Capture the cell that displays the provided text and extract its [X, Y] central coordinate. 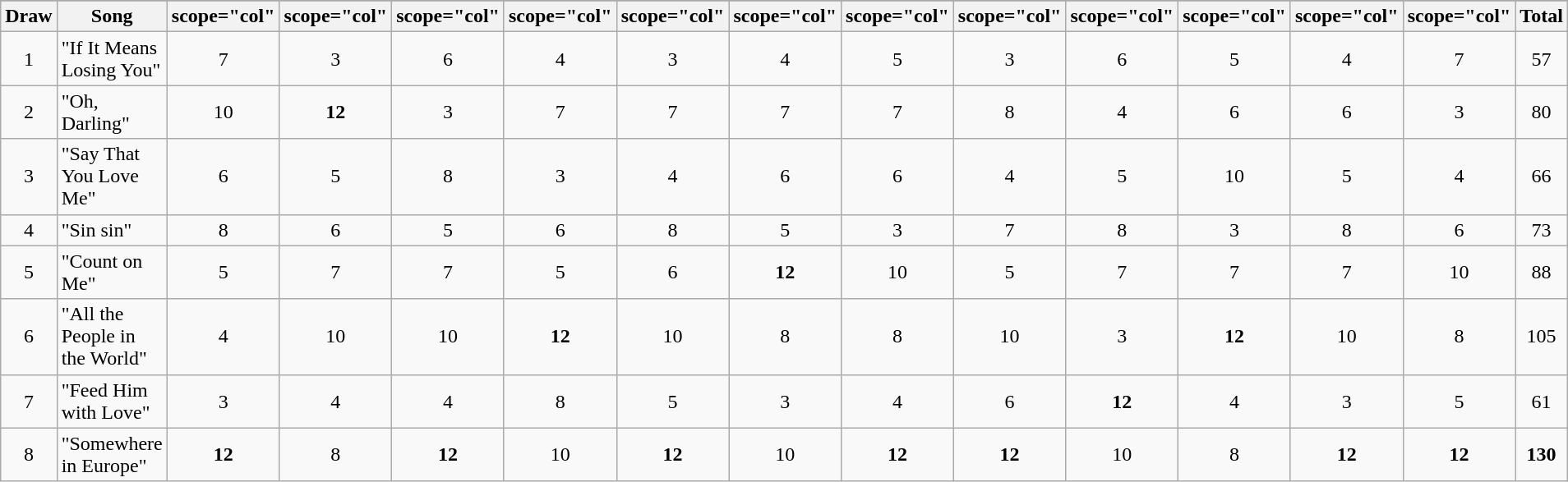
Draw [29, 16]
Song [112, 16]
"Count on Me" [112, 273]
"Feed Him with Love" [112, 401]
1 [29, 59]
130 [1542, 455]
"Say That You Love Me" [112, 177]
Total [1542, 16]
"Sin sin" [112, 230]
105 [1542, 337]
"Somewhere in Europe" [112, 455]
66 [1542, 177]
57 [1542, 59]
80 [1542, 112]
"Oh, Darling" [112, 112]
"If It Means Losing You" [112, 59]
88 [1542, 273]
"All the People in the World" [112, 337]
2 [29, 112]
61 [1542, 401]
73 [1542, 230]
